Find where the given text appears and provide that cell's center as (x, y) coordinate. 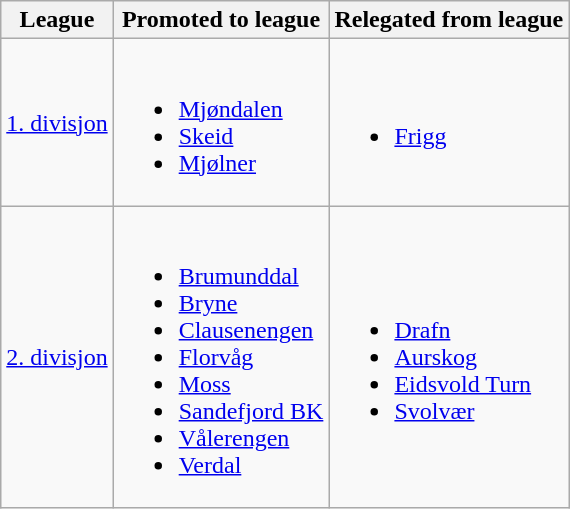
MjøndalenSkeidMjølner (221, 122)
Frigg (449, 122)
DrafnAurskogEidsvold TurnSvolvær (449, 357)
Relegated from league (449, 20)
2. divisjon (57, 357)
BrumunddalBryneClausenengenFlorvågMossSandefjord BKVålerengenVerdal (221, 357)
League (57, 20)
1. divisjon (57, 122)
Promoted to league (221, 20)
